Locate the cell with the specified text and output its (X, Y) center coordinate. 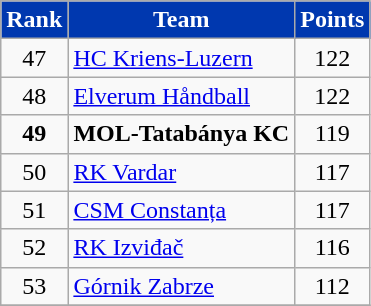
48 (34, 96)
119 (332, 134)
HC Kriens-Luzern (182, 58)
49 (34, 134)
Rank (34, 20)
112 (332, 286)
51 (34, 210)
47 (34, 58)
Górnik Zabrze (182, 286)
Points (332, 20)
MOL-Tatabánya KC (182, 134)
53 (34, 286)
RK Vardar (182, 172)
52 (34, 248)
50 (34, 172)
Elverum Håndball (182, 96)
116 (332, 248)
RK Izviđač (182, 248)
CSM Constanța (182, 210)
Team (182, 20)
